Capture the cell that displays the provided text and extract its [x, y] central coordinate. 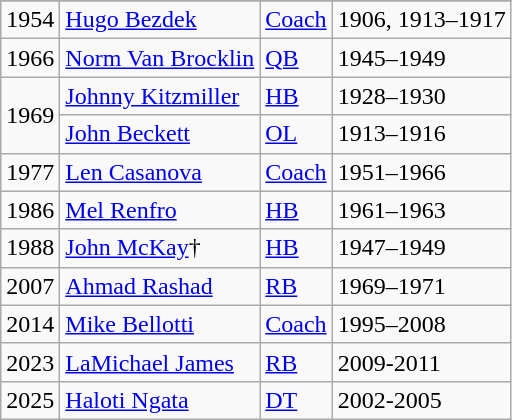
1947–1949 [422, 248]
Mike Bellotti [160, 324]
1988 [30, 248]
1977 [30, 172]
1969 [30, 115]
2009-2011 [422, 362]
LaMichael James [160, 362]
1945–1949 [422, 58]
1928–1930 [422, 96]
1969–1971 [422, 286]
1951–1966 [422, 172]
1954 [30, 20]
1966 [30, 58]
1986 [30, 210]
1995–2008 [422, 324]
1906, 1913–1917 [422, 20]
2025 [30, 400]
DT [296, 400]
Haloti Ngata [160, 400]
1961–1963 [422, 210]
QB [296, 58]
2007 [30, 286]
OL [296, 134]
2023 [30, 362]
Mel Renfro [160, 210]
2014 [30, 324]
1913–1916 [422, 134]
Ahmad Rashad [160, 286]
Hugo Bezdek [160, 20]
2002-2005 [422, 400]
Johnny Kitzmiller [160, 96]
John McKay† [160, 248]
Len Casanova [160, 172]
John Beckett [160, 134]
Norm Van Brocklin [160, 58]
